Search for the cell housing the specified text and yield its (X, Y) center coordinate. 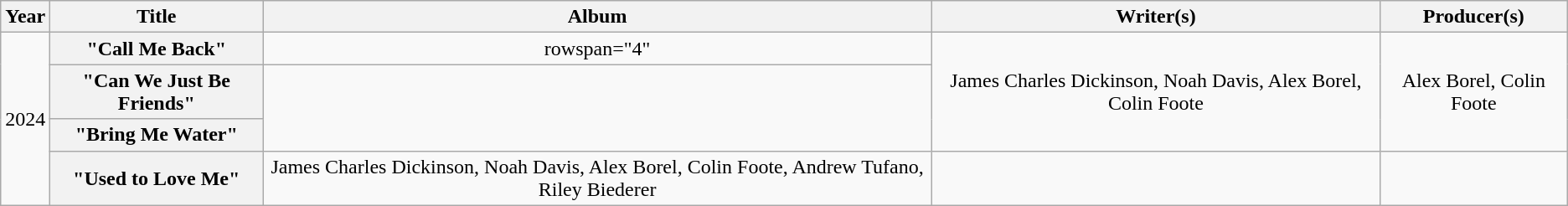
Writer(s) (1156, 17)
"Used to Love Me" (157, 178)
James Charles Dickinson, Noah Davis, Alex Borel, Colin Foote (1156, 92)
rowspan="4" (598, 49)
"Bring Me Water" (157, 135)
Alex Borel, Colin Foote (1473, 92)
"Can We Just Be Friends" (157, 92)
Year (25, 17)
James Charles Dickinson, Noah Davis, Alex Borel, Colin Foote, Andrew Tufano, Riley Biederer (598, 178)
Producer(s) (1473, 17)
"Call Me Back" (157, 49)
2024 (25, 119)
Title (157, 17)
Album (598, 17)
